Output the [X, Y] coordinate of the center of the cell containing the given text.  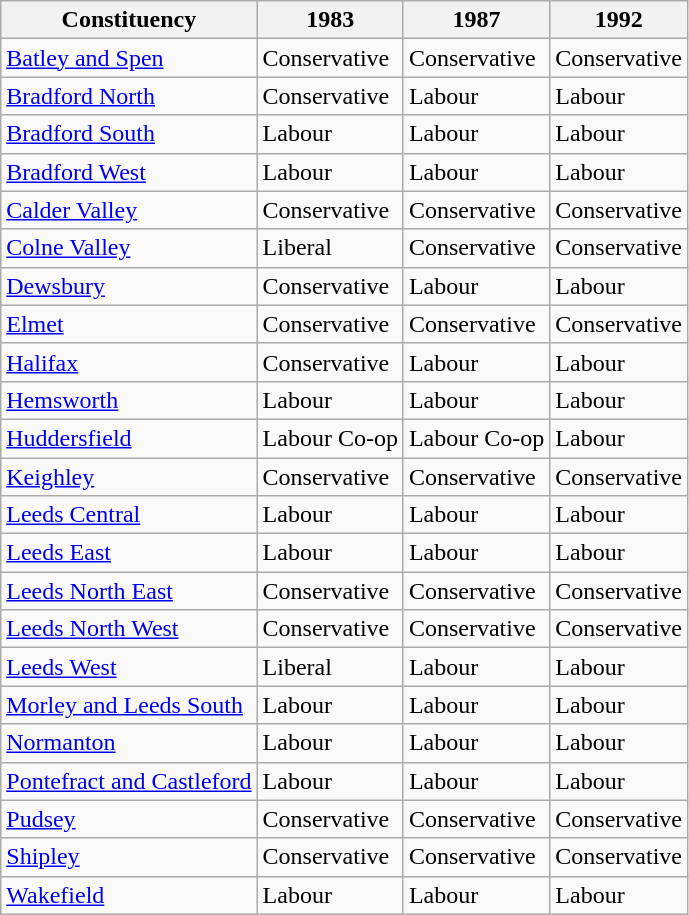
Dewsbury [129, 286]
Leeds North East [129, 591]
Colne Valley [129, 248]
Calder Valley [129, 210]
Leeds Central [129, 515]
Leeds North West [129, 629]
Huddersfield [129, 438]
Leeds West [129, 667]
Pudsey [129, 819]
Batley and Spen [129, 58]
Morley and Leeds South [129, 705]
Bradford West [129, 172]
Bradford North [129, 96]
1987 [476, 20]
Leeds East [129, 553]
Constituency [129, 20]
Bradford South [129, 134]
Pontefract and Castleford [129, 781]
Shipley [129, 857]
Halifax [129, 362]
Keighley [129, 477]
Wakefield [129, 895]
Hemsworth [129, 400]
Elmet [129, 324]
1983 [330, 20]
Normanton [129, 743]
1992 [619, 20]
